From the cell containing the given text, extract its center point as (x, y) coordinate. 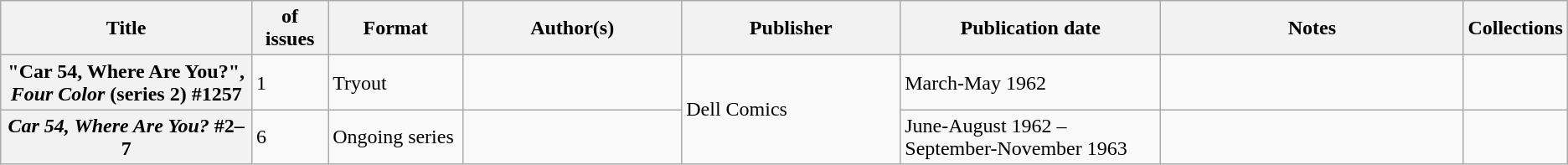
1 (290, 82)
March-May 1962 (1030, 82)
Collections (1515, 28)
June-August 1962 – September-November 1963 (1030, 137)
Tryout (395, 82)
"Car 54, Where Are You?", Four Color (series 2) #1257 (126, 82)
6 (290, 137)
Dell Comics (791, 110)
Ongoing series (395, 137)
Car 54, Where Are You? #2–7 (126, 137)
Publisher (791, 28)
Publication date (1030, 28)
Notes (1312, 28)
Format (395, 28)
Title (126, 28)
Author(s) (573, 28)
of issues (290, 28)
